Provide the (x, y) coordinate of the cell's center where the given text is located.  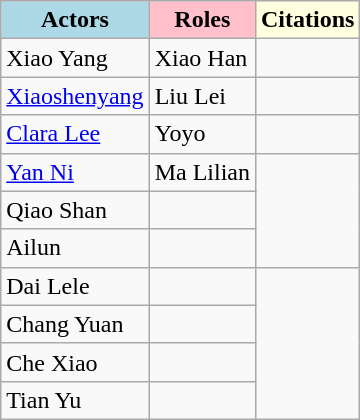
Yan Ni (75, 172)
Clara Lee (75, 134)
Citations (307, 20)
Yoyo (202, 134)
Roles (202, 20)
Ma Lilian (202, 172)
Dai Lele (75, 286)
Tian Yu (75, 400)
Xiaoshenyang (75, 96)
Che Xiao (75, 362)
Ailun (75, 248)
Xiao Han (202, 58)
Chang Yuan (75, 324)
Xiao Yang (75, 58)
Actors (75, 20)
Qiao Shan (75, 210)
Liu Lei (202, 96)
